Extract the (X, Y) coordinate from the center of the cell holding the provided text.  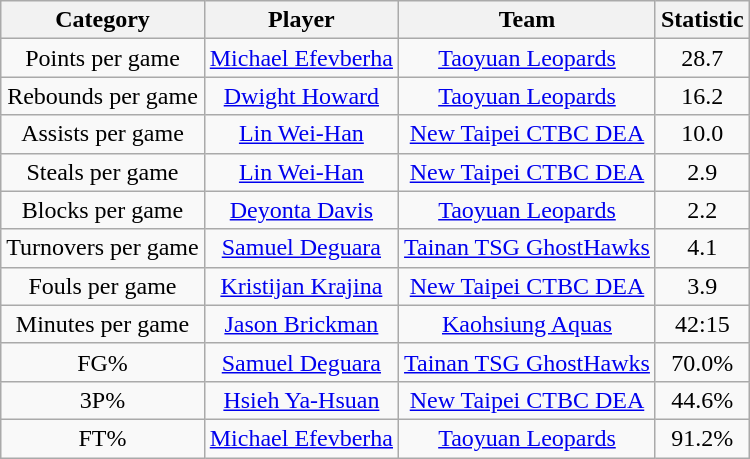
Rebounds per game (102, 96)
16.2 (702, 96)
10.0 (702, 134)
Category (102, 20)
Kaohsiung Aquas (528, 324)
Fouls per game (102, 286)
Kristijan Krajina (301, 286)
Turnovers per game (102, 248)
4.1 (702, 248)
FG% (102, 362)
Dwight Howard (301, 96)
Player (301, 20)
Points per game (102, 58)
Minutes per game (102, 324)
2.2 (702, 210)
2.9 (702, 172)
Blocks per game (102, 210)
Assists per game (102, 134)
70.0% (702, 362)
Team (528, 20)
Jason Brickman (301, 324)
Hsieh Ya-Hsuan (301, 400)
Statistic (702, 20)
42:15 (702, 324)
91.2% (702, 438)
Deyonta Davis (301, 210)
Steals per game (102, 172)
3P% (102, 400)
FT% (102, 438)
3.9 (702, 286)
28.7 (702, 58)
44.6% (702, 400)
